For the text-containing cell, return its midpoint in (x, y) coordinate format. 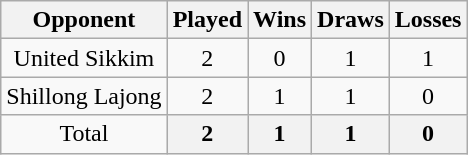
Shillong Lajong (84, 96)
Draws (351, 20)
United Sikkim (84, 58)
Opponent (84, 20)
Losses (428, 20)
Wins (280, 20)
Played (207, 20)
Total (84, 134)
